Pinpoint the cell where the given text exists, returning its [x, y] midpoint coordinate. 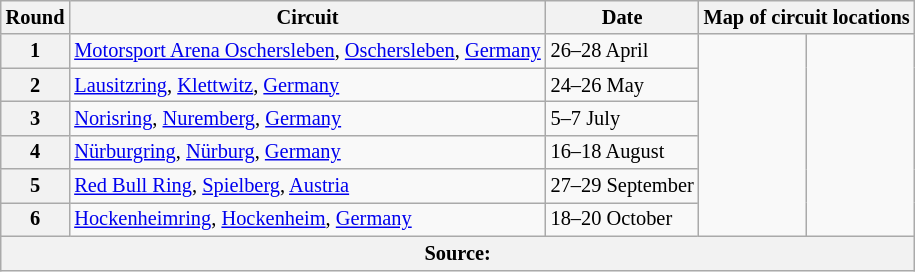
16–18 August [622, 152]
Source: [458, 253]
Nürburgring, Nürburg, Germany [307, 152]
Map of circuit locations [807, 17]
24–26 May [622, 85]
2 [36, 85]
5 [36, 186]
Lausitzring, Klettwitz, Germany [307, 85]
Hockenheimring, Hockenheim, Germany [307, 219]
4 [36, 152]
3 [36, 118]
18–20 October [622, 219]
Round [36, 17]
Circuit [307, 17]
26–28 April [622, 51]
1 [36, 51]
Norisring, Nuremberg, Germany [307, 118]
Date [622, 17]
27–29 September [622, 186]
Motorsport Arena Oschersleben, Oschersleben, Germany [307, 51]
5–7 July [622, 118]
6 [36, 219]
Red Bull Ring, Spielberg, Austria [307, 186]
